Determine the [x, y] coordinate at the center of the cell enclosing the given text.  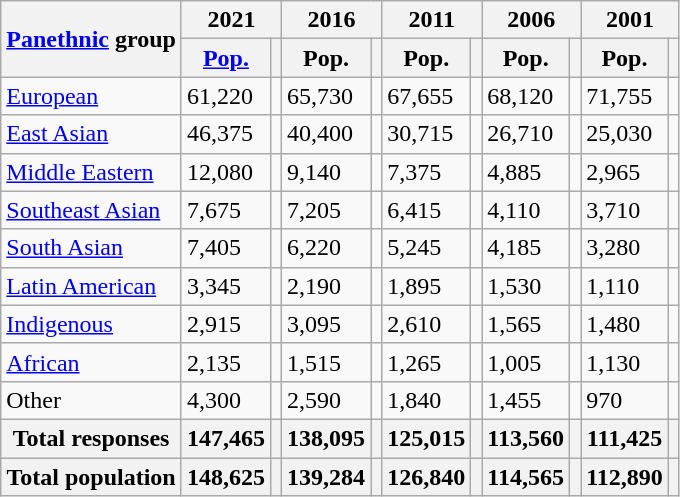
Other [92, 400]
7,405 [226, 248]
East Asian [92, 134]
2,965 [625, 172]
114,565 [526, 477]
7,675 [226, 210]
113,560 [526, 438]
61,220 [226, 96]
2006 [532, 20]
2001 [630, 20]
1,455 [526, 400]
1,895 [426, 286]
111,425 [625, 438]
South Asian [92, 248]
2016 [332, 20]
67,655 [426, 96]
European [92, 96]
138,095 [326, 438]
3,710 [625, 210]
126,840 [426, 477]
1,005 [526, 362]
6,220 [326, 248]
Total population [92, 477]
2,590 [326, 400]
2,190 [326, 286]
65,730 [326, 96]
68,120 [526, 96]
5,245 [426, 248]
40,400 [326, 134]
125,015 [426, 438]
1,565 [526, 324]
Total responses [92, 438]
3,280 [625, 248]
Southeast Asian [92, 210]
112,890 [625, 477]
1,130 [625, 362]
970 [625, 400]
4,885 [526, 172]
2,915 [226, 324]
Indigenous [92, 324]
Latin American [92, 286]
2,610 [426, 324]
1,840 [426, 400]
2021 [231, 20]
1,480 [625, 324]
9,140 [326, 172]
12,080 [226, 172]
148,625 [226, 477]
7,375 [426, 172]
1,110 [625, 286]
4,110 [526, 210]
46,375 [226, 134]
139,284 [326, 477]
African [92, 362]
4,300 [226, 400]
Panethnic group [92, 39]
26,710 [526, 134]
30,715 [426, 134]
7,205 [326, 210]
1,530 [526, 286]
25,030 [625, 134]
147,465 [226, 438]
3,095 [326, 324]
71,755 [625, 96]
Middle Eastern [92, 172]
6,415 [426, 210]
1,265 [426, 362]
3,345 [226, 286]
1,515 [326, 362]
4,185 [526, 248]
2011 [432, 20]
2,135 [226, 362]
